Return the [X, Y] coordinate for the center point of the cell that contains the specified text.  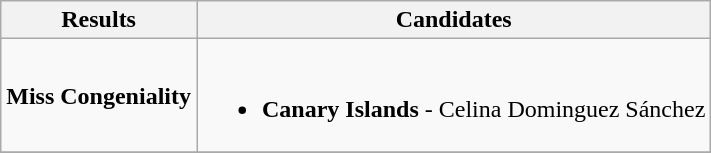
Results [99, 20]
Canary Islands - Celina Dominguez Sánchez [453, 96]
Miss Congeniality [99, 96]
Candidates [453, 20]
